Identify which cell holds the provided text, then report its (x, y) central coordinate. 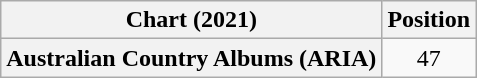
Australian Country Albums (ARIA) (192, 58)
Position (429, 20)
Chart (2021) (192, 20)
47 (429, 58)
